Determine the (X, Y) coordinate at the center of the cell enclosing the given text.  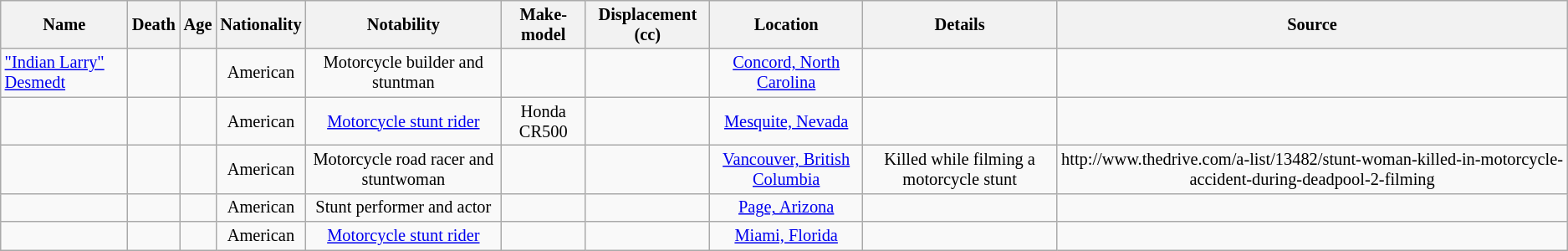
Displacement (cc) (647, 24)
Concord, North Carolina (786, 73)
Stunt performer and actor (403, 207)
Motorcycle builder and stuntman (403, 73)
Vancouver, British Columbia (786, 169)
Location (786, 24)
"Indian Larry" Desmedt (64, 73)
Motorcycle road racer and stuntwoman (403, 169)
Make-model (544, 24)
Honda CR500 (544, 121)
Details (960, 24)
Age (198, 24)
Notability (403, 24)
Killed while filming a motorcycle stunt (960, 169)
http://www.thedrive.com/a-list/13482/stunt-woman-killed-in-motorcycle-accident-during-deadpool-2-filming (1312, 169)
Name (64, 24)
Page, Arizona (786, 207)
Source (1312, 24)
Nationality (261, 24)
Death (154, 24)
Mesquite, Nevada (786, 121)
Miami, Florida (786, 236)
